Provide the (x, y) coordinate of the cell's center where the given text is located.  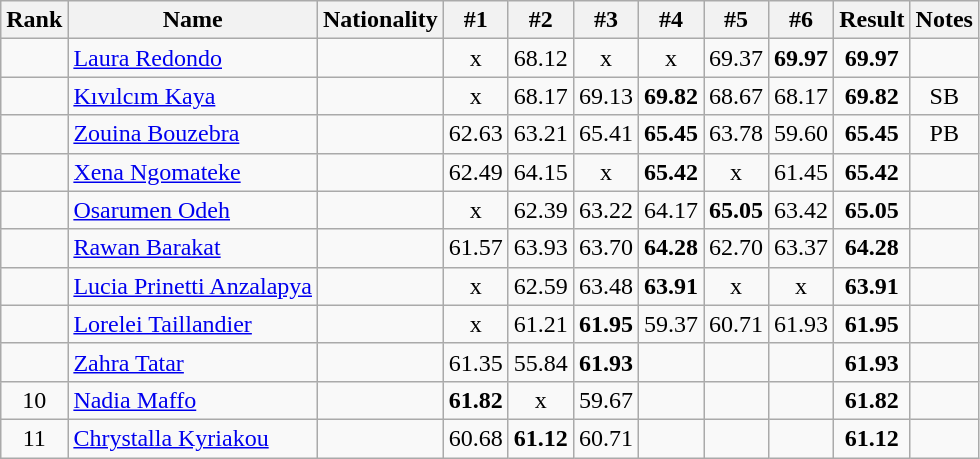
68.67 (736, 96)
Kıvılcım Kaya (193, 96)
63.21 (540, 134)
Laura Redondo (193, 58)
Nadia Maffo (193, 400)
Zouina Bouzebra (193, 134)
59.67 (606, 400)
68.12 (540, 58)
64.17 (670, 210)
Chrystalla Kyriakou (193, 438)
10 (34, 400)
Osarumen Odeh (193, 210)
61.57 (476, 248)
61.45 (802, 172)
Lorelei Taillandier (193, 324)
69.37 (736, 58)
#4 (670, 20)
Xena Ngomateke (193, 172)
11 (34, 438)
Result (872, 20)
63.42 (802, 210)
60.68 (476, 438)
63.93 (540, 248)
55.84 (540, 362)
PB (944, 134)
63.37 (802, 248)
Rawan Barakat (193, 248)
#3 (606, 20)
Rank (34, 20)
62.70 (736, 248)
#6 (802, 20)
69.13 (606, 96)
59.37 (670, 324)
Zahra Tatar (193, 362)
61.35 (476, 362)
62.63 (476, 134)
63.48 (606, 286)
#1 (476, 20)
62.39 (540, 210)
Notes (944, 20)
63.78 (736, 134)
Lucia Prinetti Anzalapya (193, 286)
64.15 (540, 172)
63.70 (606, 248)
Nationality (381, 20)
63.22 (606, 210)
59.60 (802, 134)
62.49 (476, 172)
65.41 (606, 134)
#5 (736, 20)
62.59 (540, 286)
#2 (540, 20)
Name (193, 20)
SB (944, 96)
61.21 (540, 324)
